Pinpoint the cell where the given text exists, returning its (X, Y) midpoint coordinate. 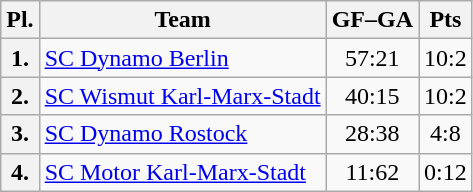
SC Dynamo Rostock (182, 134)
40:15 (372, 96)
GF–GA (372, 20)
Pts (445, 20)
57:21 (372, 58)
28:38 (372, 134)
Pl. (20, 20)
2. (20, 96)
SC Dynamo Berlin (182, 58)
0:12 (445, 172)
SC Motor Karl-Marx-Stadt (182, 172)
1. (20, 58)
11:62 (372, 172)
SC Wismut Karl-Marx-Stadt (182, 96)
4. (20, 172)
Team (182, 20)
4:8 (445, 134)
3. (20, 134)
